Capture the cell that displays the provided text and extract its [x, y] central coordinate. 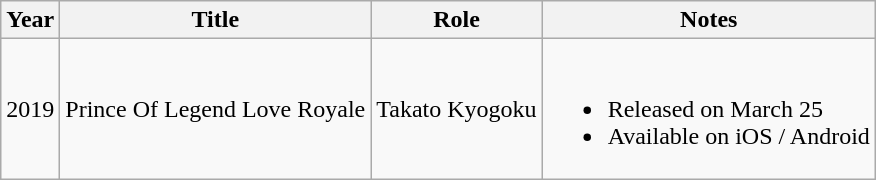
Year [30, 20]
Title [216, 20]
Released on March 25Available on iOS / Android [708, 109]
Takato Kyogoku [456, 109]
Prince Of Legend Love Royale [216, 109]
Role [456, 20]
2019 [30, 109]
Notes [708, 20]
